Determine the (X, Y) coordinate at the center of the cell enclosing the given text.  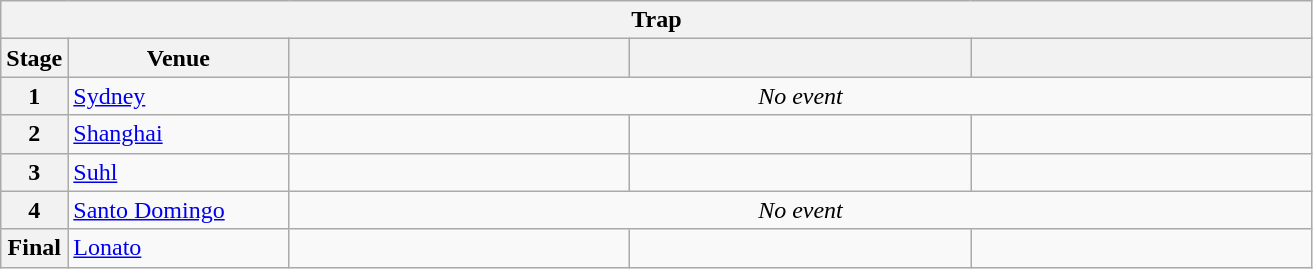
3 (34, 172)
Venue (178, 58)
2 (34, 134)
Stage (34, 58)
4 (34, 210)
Lonato (178, 248)
Shanghai (178, 134)
1 (34, 96)
Trap (656, 20)
Santo Domingo (178, 210)
Sydney (178, 96)
Suhl (178, 172)
Final (34, 248)
